Search for the cell housing the specified text and yield its [x, y] center coordinate. 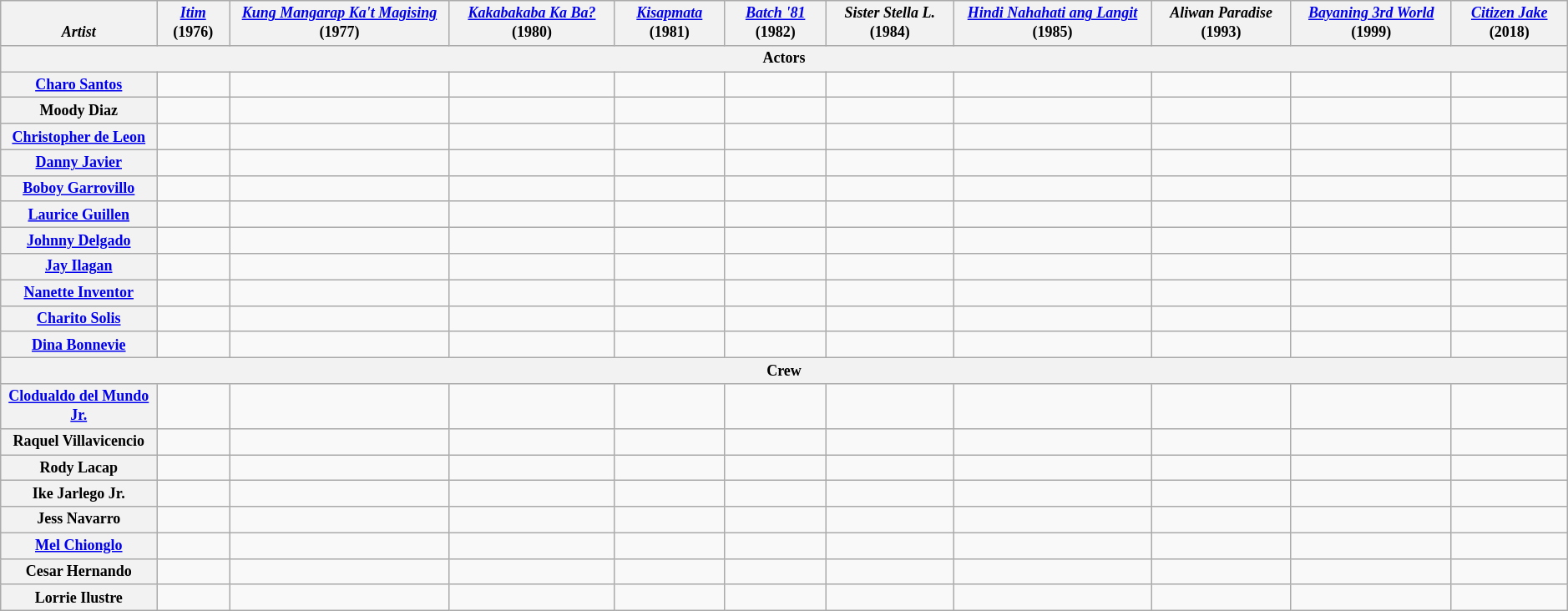
Actors [784, 58]
Nanette Inventor [78, 292]
Hindi Nahahati ang Langit (1985) [1052, 23]
Mel Chionglo [78, 546]
Raquel Villavicencio [78, 441]
Citizen Jake (2018) [1510, 23]
Kisapmata (1981) [670, 23]
Johnny Delgado [78, 240]
Dina Bonnevie [78, 344]
Bayaning 3rd World (1999) [1371, 23]
Lorrie Ilustre [78, 598]
Ike Jarlego Jr. [78, 494]
Batch '81 (1982) [775, 23]
Moody Diaz [78, 110]
Aliwan Paradise (1993) [1221, 23]
Christopher de Leon [78, 137]
Jess Navarro [78, 519]
Charo Santos [78, 85]
Cesar Hernando [78, 571]
Laurice Guillen [78, 214]
Crew [784, 371]
Boboy Garrovillo [78, 189]
Clodualdo del Mundo Jr. [78, 406]
Rody Lacap [78, 467]
Jay Ilagan [78, 267]
Artist [78, 23]
Kung Mangarap Ka't Magising (1977) [340, 23]
Itim (1976) [194, 23]
Kakabakaba Ka Ba? (1980) [531, 23]
Danny Javier [78, 162]
Sister Stella L. (1984) [890, 23]
Charito Solis [78, 319]
